Capture the cell that displays the provided text and extract its [X, Y] central coordinate. 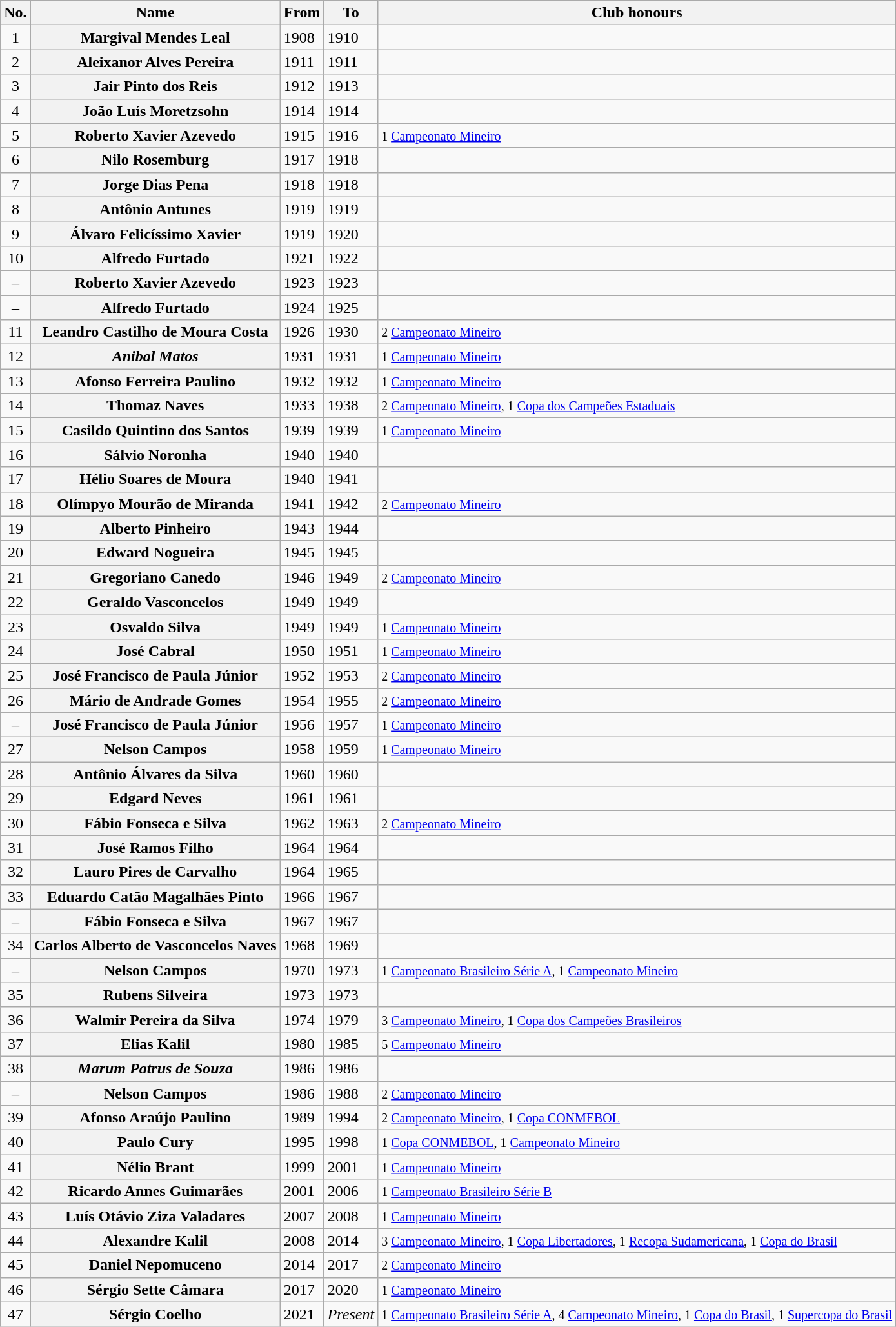
7 [15, 185]
1 [15, 37]
9 [15, 234]
1 Campeonato Brasileiro Série B [637, 1192]
1985 [351, 1044]
Nélio Brant [155, 1167]
1969 [351, 946]
Carlos Alberto de Vasconcelos Naves [155, 946]
1952 [302, 675]
2020 [351, 1290]
No. [15, 13]
35 [15, 995]
Daniel Nepomuceno [155, 1265]
1925 [351, 308]
1946 [302, 577]
31 [15, 848]
Osvaldo Silva [155, 626]
Nilo Rosemburg [155, 160]
Luís Otávio Ziza Valadares [155, 1216]
1994 [351, 1118]
José Ramos Filho [155, 848]
1917 [302, 160]
Anibal Matos [155, 357]
2007 [302, 1216]
8 [15, 209]
Sérgio Coelho [155, 1314]
19 [15, 528]
José Cabral [155, 651]
23 [15, 626]
Eduardo Catão Magalhães Pinto [155, 897]
27 [15, 750]
28 [15, 774]
Mário de Andrade Gomes [155, 700]
Name [155, 13]
Present [351, 1314]
João Luís Moretzsohn [155, 111]
22 [15, 602]
1953 [351, 675]
Leandro Castilho de Moura Costa [155, 332]
5 [15, 135]
1959 [351, 750]
36 [15, 1019]
1999 [302, 1167]
Rubens Silveira [155, 995]
Jair Pinto dos Reis [155, 86]
2021 [302, 1314]
1921 [302, 258]
From [302, 13]
Elias Kalil [155, 1044]
1913 [351, 86]
3 Campeonato Mineiro, 1 Copa dos Campeões Brasileiros [637, 1019]
40 [15, 1142]
18 [15, 504]
Thomaz Naves [155, 406]
34 [15, 946]
42 [15, 1192]
1916 [351, 135]
33 [15, 897]
1926 [302, 332]
11 [15, 332]
Afonso Araújo Paulino [155, 1118]
30 [15, 823]
1962 [302, 823]
38 [15, 1068]
10 [15, 258]
1980 [302, 1044]
Casildo Quintino dos Santos [155, 430]
1 Campeonato Brasileiro Série A, 1 Campeonato Mineiro [637, 970]
1988 [351, 1093]
13 [15, 381]
16 [15, 455]
1910 [351, 37]
12 [15, 357]
37 [15, 1044]
1958 [302, 750]
1944 [351, 528]
47 [15, 1314]
1912 [302, 86]
Álvaro Felicíssimo Xavier [155, 234]
1955 [351, 700]
1951 [351, 651]
Antônio Antunes [155, 209]
1970 [302, 970]
Edgard Neves [155, 799]
1920 [351, 234]
Olímpyo Mourão de Miranda [155, 504]
26 [15, 700]
Gregoriano Canedo [155, 577]
1943 [302, 528]
1974 [302, 1019]
17 [15, 479]
41 [15, 1167]
29 [15, 799]
14 [15, 406]
20 [15, 553]
Margival Mendes Leal [155, 37]
Club honours [637, 13]
43 [15, 1216]
4 [15, 111]
Geraldo Vasconcelos [155, 602]
5 Campeonato Mineiro [637, 1044]
Lauro Pires de Carvalho [155, 872]
1915 [302, 135]
Edward Nogueira [155, 553]
2 Campeonato Mineiro, 1 Copa CONMEBOL [637, 1118]
Alexandre Kalil [155, 1241]
Alberto Pinheiro [155, 528]
21 [15, 577]
1965 [351, 872]
44 [15, 1241]
Sálvio Noronha [155, 455]
Paulo Cury [155, 1142]
1963 [351, 823]
15 [15, 430]
Ricardo Annes Guimarães [155, 1192]
3 [15, 86]
2 [15, 62]
1950 [302, 651]
1 Copa CONMEBOL, 1 Campeonato Mineiro [637, 1142]
6 [15, 160]
1966 [302, 897]
Jorge Dias Pena [155, 185]
Walmir Pereira da Silva [155, 1019]
39 [15, 1118]
1989 [302, 1118]
2 Campeonato Mineiro, 1 Copa dos Campeões Estaduais [637, 406]
1908 [302, 37]
25 [15, 675]
1979 [351, 1019]
Marum Patrus de Souza [155, 1068]
Aleixanor Alves Pereira [155, 62]
24 [15, 651]
1924 [302, 308]
1956 [302, 725]
1938 [351, 406]
45 [15, 1265]
Afonso Ferreira Paulino [155, 381]
Hélio Soares de Moura [155, 479]
32 [15, 872]
1957 [351, 725]
1 Campeonato Brasileiro Série A, 4 Campeonato Mineiro, 1 Copa do Brasil, 1 Supercopa do Brasil [637, 1314]
1954 [302, 700]
To [351, 13]
1933 [302, 406]
2006 [351, 1192]
1998 [351, 1142]
1930 [351, 332]
Antônio Álvares da Silva [155, 774]
46 [15, 1290]
1968 [302, 946]
1922 [351, 258]
1995 [302, 1142]
Sérgio Sette Câmara [155, 1290]
3 Campeonato Mineiro, 1 Copa Libertadores, 1 Recopa Sudamericana, 1 Copa do Brasil [637, 1241]
1942 [351, 504]
